Detect which cell encompasses the target text, then output its (X, Y) center coordinate. 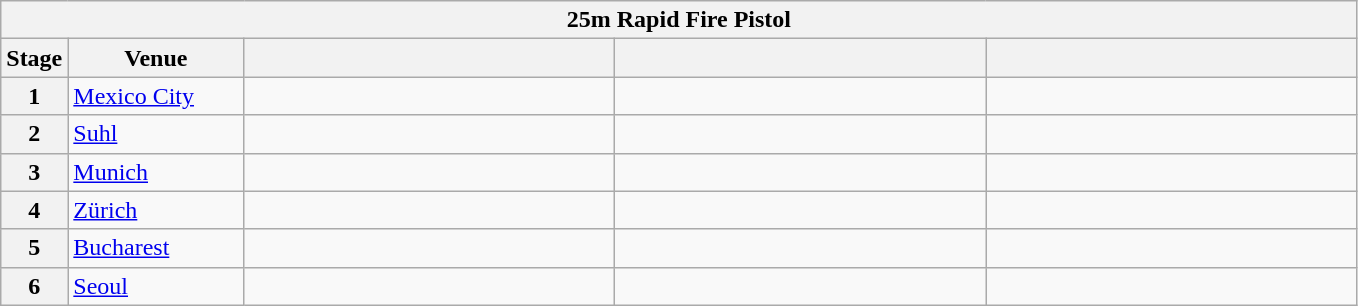
2 (34, 134)
4 (34, 210)
25m Rapid Fire Pistol (679, 20)
5 (34, 248)
Stage (34, 58)
Venue (156, 58)
3 (34, 172)
Suhl (156, 134)
1 (34, 96)
Mexico City (156, 96)
Munich (156, 172)
Seoul (156, 286)
6 (34, 286)
Zürich (156, 210)
Bucharest (156, 248)
